Identify which cell holds the provided text, then report its [x, y] central coordinate. 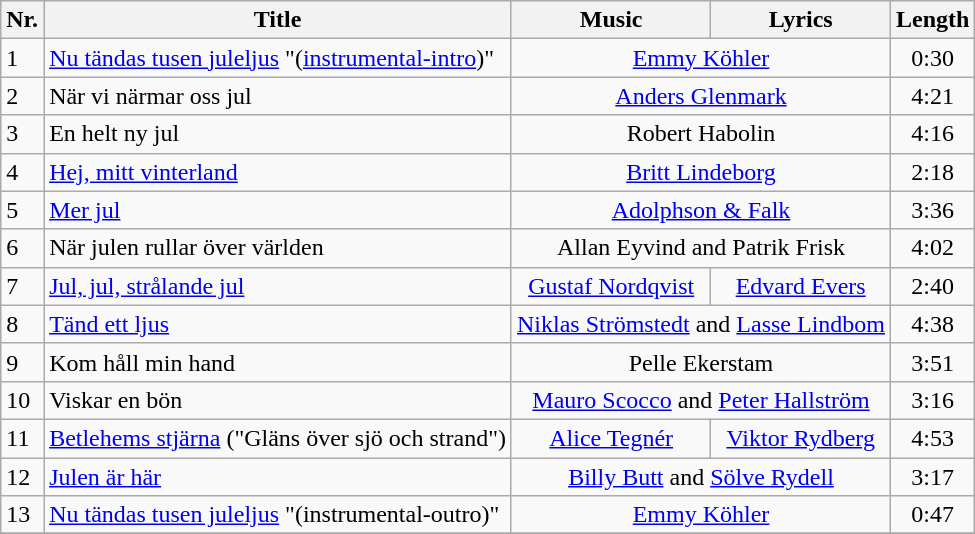
Billy Butt and Sölve Rydell [700, 477]
Alice Tegnér [610, 438]
4:02 [933, 248]
Length [933, 20]
Kom håll min hand [278, 362]
4:53 [933, 438]
12 [22, 477]
7 [22, 286]
6 [22, 248]
Robert Habolin [700, 134]
Jul, jul, strålande jul [278, 286]
Hej, mitt vinterland [278, 172]
Viktor Rydberg [801, 438]
3:16 [933, 400]
Viskar en bön [278, 400]
11 [22, 438]
Nr. [22, 20]
Mer jul [278, 210]
Betlehems stjärna ("Gläns över sjö och strand") [278, 438]
10 [22, 400]
Niklas Strömstedt and Lasse Lindbom [700, 324]
2:40 [933, 286]
En helt ny jul [278, 134]
3:36 [933, 210]
2:18 [933, 172]
4:38 [933, 324]
Adolphson & Falk [700, 210]
När vi närmar oss jul [278, 96]
13 [22, 515]
9 [22, 362]
Nu tändas tusen juleljus "(instrumental-intro)" [278, 58]
Music [610, 20]
Julen är här [278, 477]
5 [22, 210]
8 [22, 324]
4 [22, 172]
Pelle Ekerstam [700, 362]
Anders Glenmark [700, 96]
4:16 [933, 134]
0:30 [933, 58]
Title [278, 20]
Edvard Evers [801, 286]
Nu tändas tusen juleljus "(instrumental-outro)" [278, 515]
När julen rullar över världen [278, 248]
Mauro Scocco and Peter Hallström [700, 400]
Allan Eyvind and Patrik Frisk [700, 248]
3:17 [933, 477]
0:47 [933, 515]
4:21 [933, 96]
3:51 [933, 362]
Lyrics [801, 20]
3 [22, 134]
2 [22, 96]
Tänd ett ljus [278, 324]
Gustaf Nordqvist [610, 286]
Britt Lindeborg [700, 172]
1 [22, 58]
